For the text-containing cell, return its midpoint in [X, Y] coordinate format. 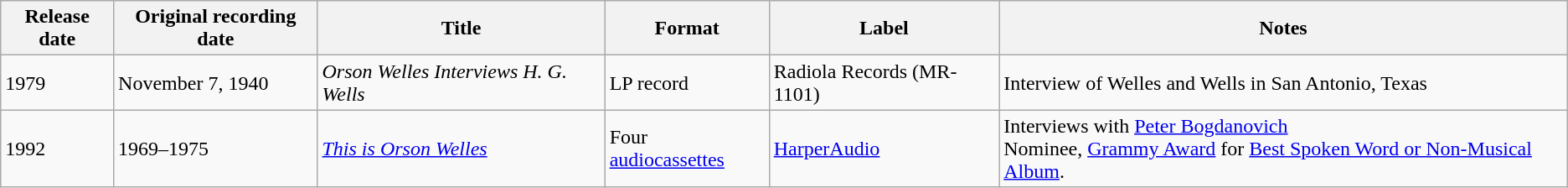
This is Orson Welles [461, 149]
1979 [57, 82]
Orson Welles Interviews H. G. Wells [461, 82]
Four audiocassettes [687, 149]
LP record [687, 82]
November 7, 1940 [216, 82]
1992 [57, 149]
1969–1975 [216, 149]
Notes [1283, 29]
Label [884, 29]
Release date [57, 29]
Title [461, 29]
Original recording date [216, 29]
HarperAudio [884, 149]
Interviews with Peter BogdanovichNominee, Grammy Award for Best Spoken Word or Non-Musical Album. [1283, 149]
Format [687, 29]
Interview of Welles and Wells in San Antonio, Texas [1283, 82]
Radiola Records (MR-1101) [884, 82]
